From the cell containing the given text, extract its center point as [x, y] coordinate. 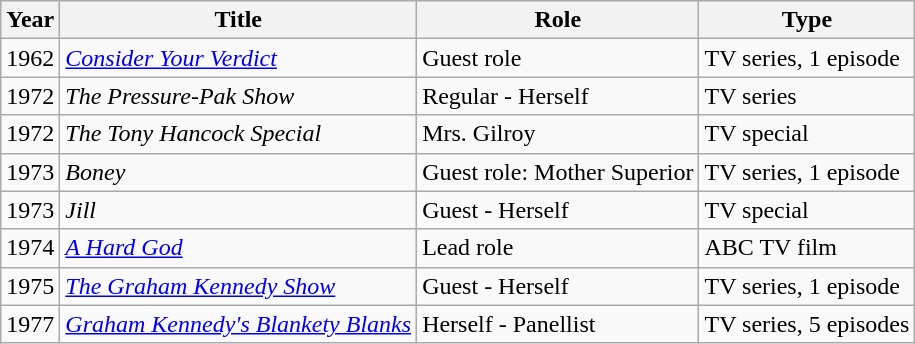
Jill [238, 210]
TV series [807, 96]
1974 [30, 248]
Year [30, 20]
The Pressure-Pak Show [238, 96]
Type [807, 20]
Consider Your Verdict [238, 58]
Title [238, 20]
The Tony Hancock Special [238, 134]
1962 [30, 58]
Guest role: Mother Superior [558, 172]
TV series, 5 episodes [807, 324]
1977 [30, 324]
Regular - Herself [558, 96]
Mrs. Gilroy [558, 134]
The Graham Kennedy Show [238, 286]
Role [558, 20]
Boney [238, 172]
Guest role [558, 58]
Graham Kennedy's Blankety Blanks [238, 324]
A Hard God [238, 248]
Herself - Panellist [558, 324]
1975 [30, 286]
Lead role [558, 248]
ABC TV film [807, 248]
